From the cell containing the given text, extract its center point as [X, Y] coordinate. 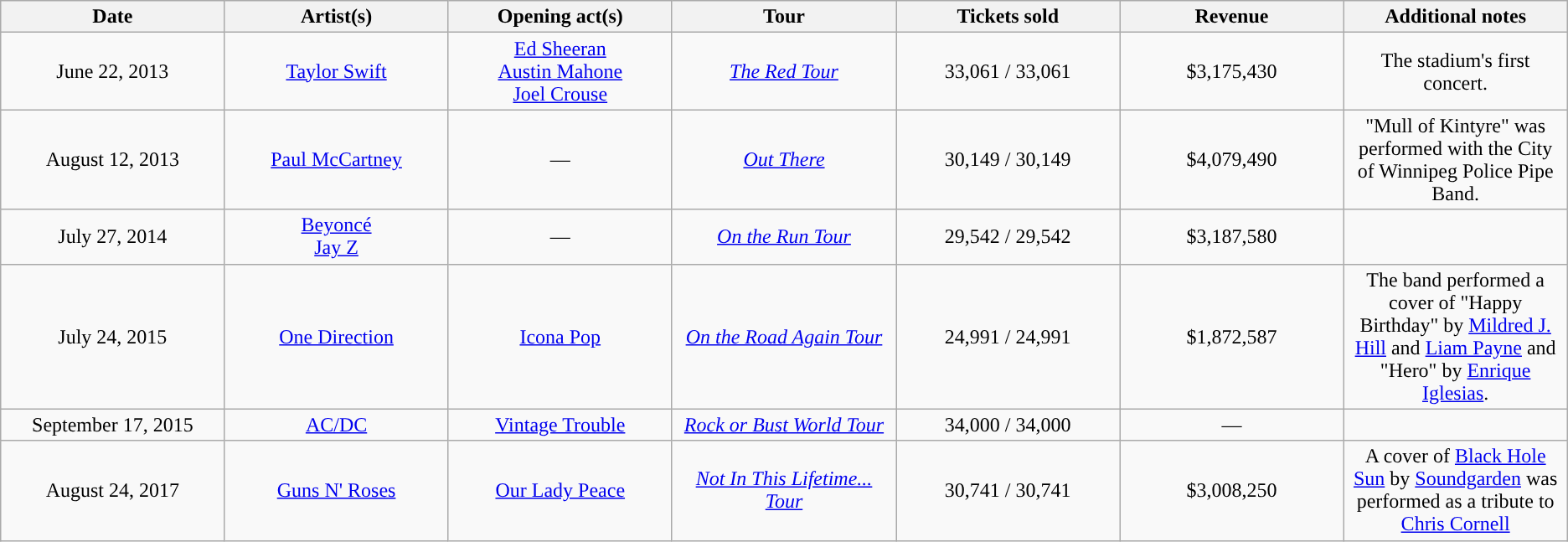
Rock or Bust World Tour [784, 425]
Out There [784, 159]
34,000 / 34,000 [1008, 425]
$3,008,250 [1231, 491]
30,741 / 30,741 [1008, 491]
July 27, 2014 [112, 236]
August 12, 2013 [112, 159]
Artist(s) [337, 17]
September 17, 2015 [112, 425]
BeyoncéJay Z [337, 236]
July 24, 2015 [112, 337]
A cover of Black Hole Sun by Soundgarden was performed as a tribute to Chris Cornell [1456, 491]
The band performed a cover of "Happy Birthday" by Mildred J. Hill and Liam Payne and "Hero" by Enrique Iglesias. [1456, 337]
29,542 / 29,542 [1008, 236]
Date [112, 17]
$4,079,490 [1231, 159]
AC/DC [337, 425]
$3,175,430 [1231, 71]
Opening act(s) [560, 17]
Paul McCartney [337, 159]
One Direction [337, 337]
Not In This Lifetime... Tour [784, 491]
August 24, 2017 [112, 491]
24,991 / 24,991 [1008, 337]
June 22, 2013 [112, 71]
30,149 / 30,149 [1008, 159]
On the Run Tour [784, 236]
Ed SheeranAustin MahoneJoel Crouse [560, 71]
Additional notes [1456, 17]
The stadium's first concert. [1456, 71]
$1,872,587 [1231, 337]
"Mull of Kintyre" was performed with the City of Winnipeg Police Pipe Band. [1456, 159]
The Red Tour [784, 71]
Icona Pop [560, 337]
33,061 / 33,061 [1008, 71]
Revenue [1231, 17]
Our Lady Peace [560, 491]
Taylor Swift [337, 71]
Tour [784, 17]
On the Road Again Tour [784, 337]
Tickets sold [1008, 17]
$3,187,580 [1231, 236]
Vintage Trouble [560, 425]
Guns N' Roses [337, 491]
